Find where the given text appears and provide that cell's center as (x, y) coordinate. 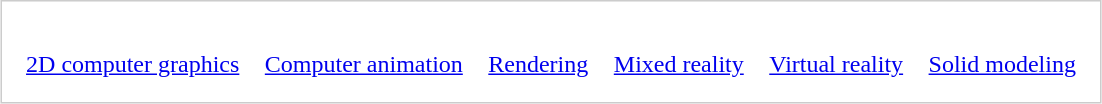
Computer animation (364, 65)
Virtual reality (836, 65)
Mixed reality (678, 65)
Rendering (538, 65)
2D computer graphics (133, 65)
Solid modeling (1002, 65)
